Provide the [X, Y] coordinate of the cell's center where the given text is located.  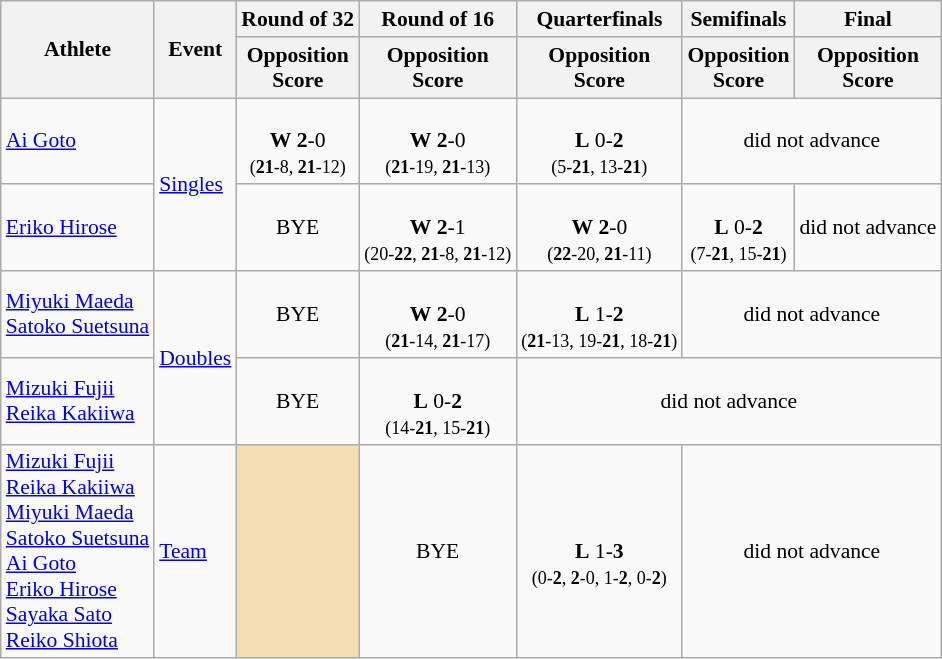
Round of 16 [438, 19]
Miyuki Maeda Satoko Suetsuna [78, 314]
Singles [195, 184]
Doubles [195, 358]
W 2-0(21-14, 21-17) [438, 314]
Event [195, 50]
Ai Goto [78, 142]
L 0-2(14-21, 15-21) [438, 402]
L 1-2(21-13, 19-21, 18-21) [599, 314]
Team [195, 551]
L 0-2(7-21, 15-21) [738, 228]
Mizuki Fujii Reika Kakiiwa [78, 402]
W 2-0(21-19, 21-13) [438, 142]
Final [868, 19]
Athlete [78, 50]
L 0-2(5-21, 13-21) [599, 142]
Quarterfinals [599, 19]
W 2-0(22-20, 21-11) [599, 228]
Eriko Hirose [78, 228]
Round of 32 [298, 19]
Semifinals [738, 19]
W 2-0(21-8, 21-12) [298, 142]
Mizuki Fujii Reika KakiiwaMiyuki Maeda Satoko Suetsuna Ai Goto Eriko Hirose Sayaka Sato Reiko Shiota [78, 551]
W 2-1(20-22, 21-8, 21-12) [438, 228]
L 1-3(0-2, 2-0, 1-2, 0-2) [599, 551]
